Find where the given text appears and provide that cell's center as [X, Y] coordinate. 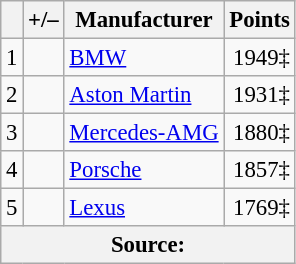
BMW [144, 58]
Manufacturer [144, 20]
+/– [44, 20]
Lexus [144, 208]
3 [12, 133]
2 [12, 95]
Source: [148, 245]
5 [12, 208]
Aston Martin [144, 95]
Points [260, 20]
1880‡ [260, 133]
4 [12, 170]
Porsche [144, 170]
1949‡ [260, 58]
1857‡ [260, 170]
1931‡ [260, 95]
Mercedes-AMG [144, 133]
1 [12, 58]
1769‡ [260, 208]
